Determine the [X, Y] coordinate at the center of the cell enclosing the given text.  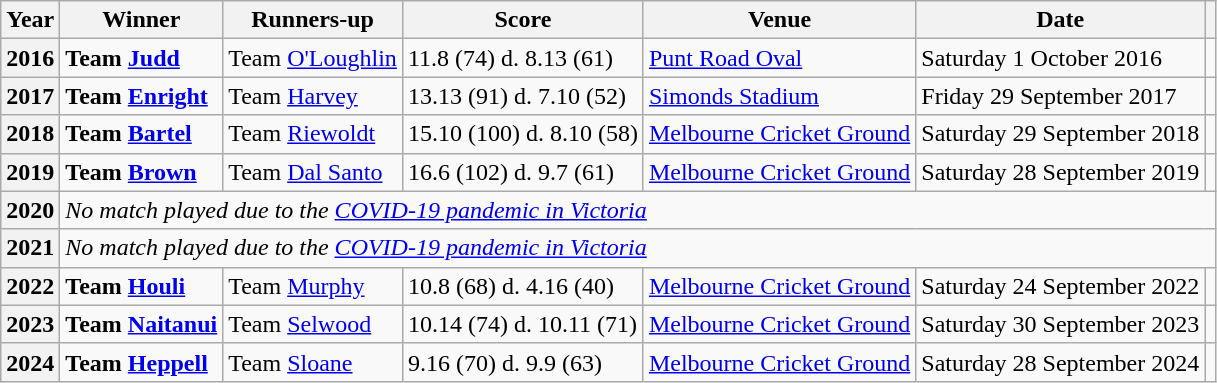
Team Dal Santo [313, 172]
Runners-up [313, 20]
Team Enright [142, 96]
Team Murphy [313, 286]
Year [30, 20]
16.6 (102) d. 9.7 (61) [522, 172]
Saturday 24 September 2022 [1060, 286]
10.8 (68) d. 4.16 (40) [522, 286]
15.10 (100) d. 8.10 (58) [522, 134]
2017 [30, 96]
Winner [142, 20]
11.8 (74) d. 8.13 (61) [522, 58]
Team Harvey [313, 96]
2019 [30, 172]
Team Naitanui [142, 324]
Team Riewoldt [313, 134]
2018 [30, 134]
Team Brown [142, 172]
Saturday 30 September 2023 [1060, 324]
2020 [30, 210]
Saturday 28 September 2024 [1060, 362]
2023 [30, 324]
Saturday 1 October 2016 [1060, 58]
Team Houli [142, 286]
Saturday 28 September 2019 [1060, 172]
Team Bartel [142, 134]
Simonds Stadium [779, 96]
Venue [779, 20]
Team Selwood [313, 324]
Team Heppell [142, 362]
Team O'Loughlin [313, 58]
2024 [30, 362]
Team Judd [142, 58]
10.14 (74) d. 10.11 (71) [522, 324]
Team Sloane [313, 362]
2016 [30, 58]
Saturday 29 September 2018 [1060, 134]
2022 [30, 286]
Date [1060, 20]
Score [522, 20]
9.16 (70) d. 9.9 (63) [522, 362]
Punt Road Oval [779, 58]
13.13 (91) d. 7.10 (52) [522, 96]
Friday 29 September 2017 [1060, 96]
2021 [30, 248]
